Identify which cell holds the provided text, then report its (x, y) central coordinate. 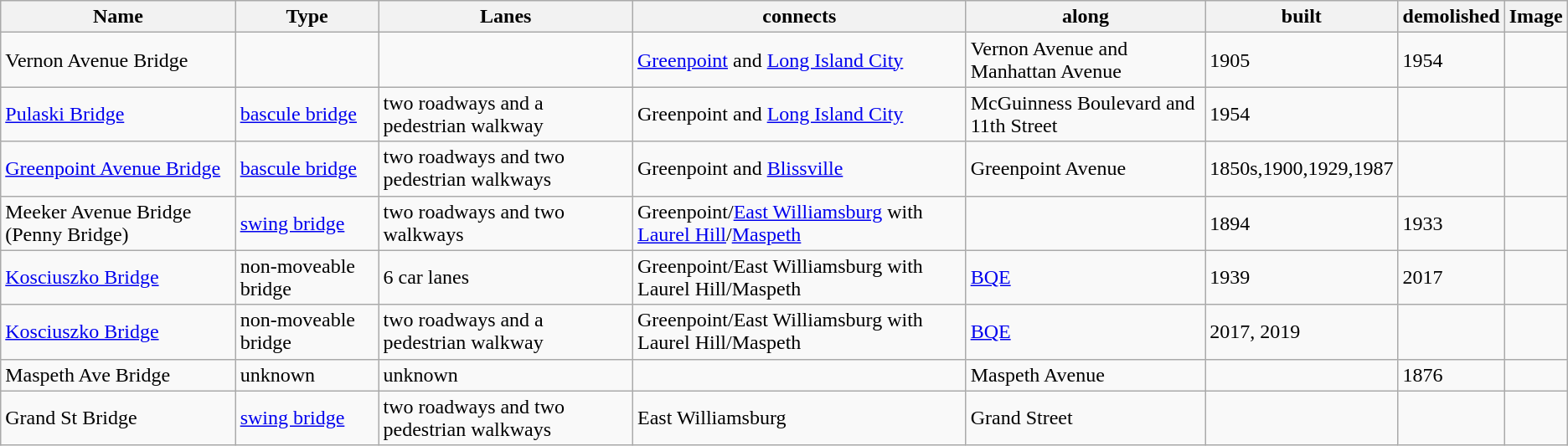
1905 (1302, 60)
Grand St Bridge (118, 418)
6 car lanes (506, 278)
Vernon Avenue Bridge (118, 60)
East Williamsburg (800, 418)
Meeker Avenue Bridge (Penny Bridge) (118, 223)
2017 (1451, 278)
connects (800, 17)
1850s,1900,1929,1987 (1302, 169)
along (1086, 17)
McGuinness Boulevard and 11th Street (1086, 114)
1894 (1302, 223)
1933 (1451, 223)
1939 (1302, 278)
built (1302, 17)
Grand Street (1086, 418)
Greenpoint Avenue (1086, 169)
Maspeth Avenue (1086, 375)
Maspeth Ave Bridge (118, 375)
Greenpoint Avenue Bridge (118, 169)
Lanes (506, 17)
two roadways and two walkways (506, 223)
Name (118, 17)
Greenpoint and Blissville (800, 169)
Type (307, 17)
2017, 2019 (1302, 331)
Image (1536, 17)
demolished (1451, 17)
1876 (1451, 375)
Vernon Avenue and Manhattan Avenue (1086, 60)
Pulaski Bridge (118, 114)
